Pinpoint the cell where the given text exists, returning its (x, y) midpoint coordinate. 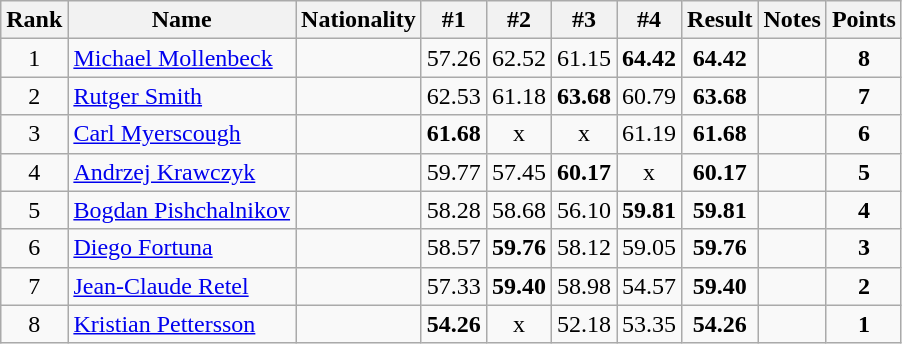
56.10 (584, 210)
#3 (584, 20)
57.45 (518, 172)
Nationality (359, 20)
Andrzej Krawczyk (182, 172)
Diego Fortuna (182, 248)
57.33 (454, 286)
61.19 (648, 134)
61.18 (518, 96)
Notes (792, 20)
61.15 (584, 58)
Carl Myerscough (182, 134)
58.57 (454, 248)
54.57 (648, 286)
Rutger Smith (182, 96)
Jean-Claude Retel (182, 286)
Name (182, 20)
#2 (518, 20)
57.26 (454, 58)
52.18 (584, 324)
59.05 (648, 248)
Kristian Pettersson (182, 324)
60.79 (648, 96)
59.77 (454, 172)
Michael Mollenbeck (182, 58)
#1 (454, 20)
58.28 (454, 210)
62.52 (518, 58)
Bogdan Pishchalnikov (182, 210)
62.53 (454, 96)
58.12 (584, 248)
53.35 (648, 324)
58.98 (584, 286)
58.68 (518, 210)
Result (720, 20)
Points (864, 20)
Rank (34, 20)
#4 (648, 20)
